Scan for the cell matching the given text and deliver its [X, Y] coordinate at center. 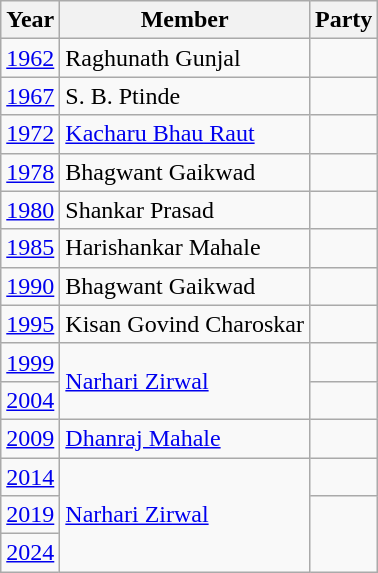
Dhanraj Mahale [185, 438]
Kacharu Bhau Raut [185, 134]
S. B. Ptinde [185, 96]
1978 [30, 172]
2014 [30, 477]
2024 [30, 553]
Harishankar Mahale [185, 248]
1967 [30, 96]
Member [185, 20]
1999 [30, 362]
2009 [30, 438]
1980 [30, 210]
1962 [30, 58]
Party [344, 20]
1990 [30, 286]
2019 [30, 515]
1972 [30, 134]
2004 [30, 400]
Year [30, 20]
Raghunath Gunjal [185, 58]
Kisan Govind Charoskar [185, 324]
1995 [30, 324]
1985 [30, 248]
Shankar Prasad [185, 210]
